Detect which cell encompasses the target text, then output its [x, y] center coordinate. 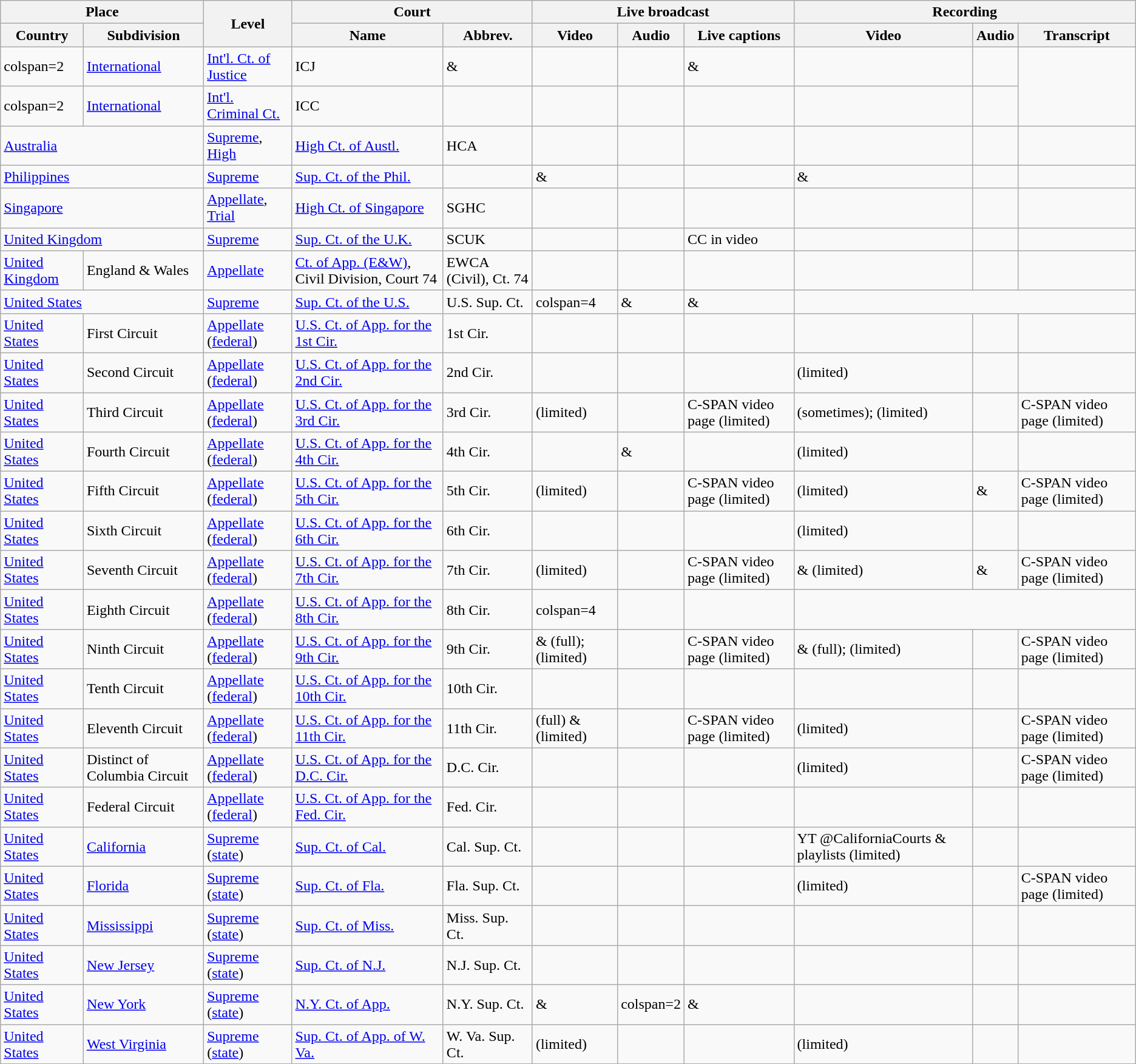
U.S. Ct. of App. for the 2nd Cir. [368, 373]
Fla. Sup. Ct. [488, 886]
New York [143, 1004]
Supreme, High [248, 146]
Florida [143, 886]
England & Wales [143, 271]
U.S. Ct. of App. for the D.C. Cir. [368, 767]
Miss. Sup. Ct. [488, 925]
Second Circuit [143, 373]
2nd Cir. [488, 373]
N.Y. Ct. of App. [368, 1004]
(sometimes); (limited) [884, 412]
U.S. Ct. of App. for the 11th Cir. [368, 728]
Sup. Ct. of App. of W. Va. [368, 1044]
11th Cir. [488, 728]
West Virginia [143, 1044]
CC in video [739, 239]
N.Y. Sup. Ct. [488, 1004]
Tenth Circuit [143, 688]
Fifth Circuit [143, 492]
Level [248, 24]
High Ct. of Singapore [368, 208]
U.S. Ct. of App. for the 9th Cir. [368, 649]
(full) & (limited) [575, 728]
Name [368, 35]
Appellate [248, 271]
5th Cir. [488, 492]
& (limited) [884, 571]
U.S. Ct. of App. for the Fed. Cir. [368, 807]
Cal. Sup. Ct. [488, 846]
Abbrev. [488, 35]
Sup. Ct. of the U.S. [368, 302]
Ct. of App. (E&W), Civil Division, Court 74 [368, 271]
Australia [102, 146]
Mississippi [143, 925]
Sup. Ct. of Fla. [368, 886]
U.S. Ct. of App. for the 3rd Cir. [368, 412]
7th Cir. [488, 571]
Philippines [102, 177]
Fed. Cir. [488, 807]
U.S. Ct. of App. for the 4th Cir. [368, 452]
Recording [965, 12]
3rd Cir. [488, 412]
YT @CaliforniaCourts & playlists (limited) [884, 846]
Eleventh Circuit [143, 728]
W. Va. Sup. Ct. [488, 1044]
Third Circuit [143, 412]
U.S. Ct. of App. for the 6th Cir. [368, 530]
Int'l. Criminal Ct. [248, 106]
New Jersey [143, 965]
Sup. Ct. of N.J. [368, 965]
Appellate, Trial [248, 208]
First Circuit [143, 333]
6th Cir. [488, 530]
Live broadcast [663, 12]
Sup. Ct. of Miss. [368, 925]
Fourth Circuit [143, 452]
U.S. Ct. of App. for the 10th Cir. [368, 688]
9th Cir. [488, 649]
ICC [368, 106]
U.S. Sup. Ct. [488, 302]
U.S. Ct. of App. for the 8th Cir. [368, 609]
Sixth Circuit [143, 530]
Subdivision [143, 35]
Int'l. Ct. of Justice [248, 67]
Seventh Circuit [143, 571]
Distinct of Columbia Circuit [143, 767]
ICJ [368, 67]
EWCA (Civil), Ct. 74 [488, 271]
Live captions [739, 35]
Place [102, 12]
1st Cir. [488, 333]
10th Cir. [488, 688]
U.S. Ct. of App. for the 1st Cir. [368, 333]
Eighth Circuit [143, 609]
8th Cir. [488, 609]
U.S. Ct. of App. for the 7th Cir. [368, 571]
Country [42, 35]
N.J. Sup. Ct. [488, 965]
D.C. Cir. [488, 767]
Sup. Ct. of Cal. [368, 846]
SCUK [488, 239]
SGHC [488, 208]
Sup. Ct. of the U.K. [368, 239]
HCA [488, 146]
Ninth Circuit [143, 649]
4th Cir. [488, 452]
Federal Circuit [143, 807]
Court [412, 12]
Sup. Ct. of the Phil. [368, 177]
California [143, 846]
Transcript [1077, 35]
U.S. Ct. of App. for the 5th Cir. [368, 492]
High Ct. of Austl. [368, 146]
Singapore [102, 208]
